Pinpoint the cell where the given text exists, returning its [X, Y] midpoint coordinate. 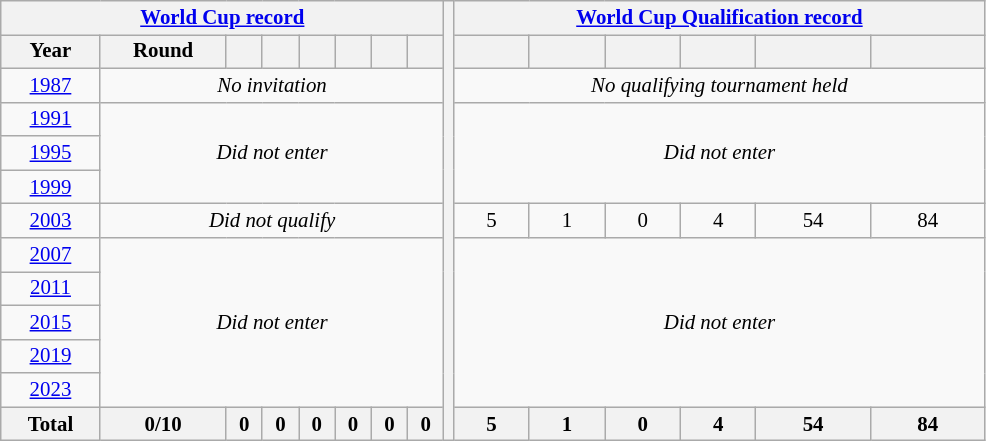
2015 [50, 322]
No qualifying tournament held [720, 85]
Round [163, 51]
2003 [50, 221]
Total [50, 424]
2023 [50, 390]
0/10 [163, 424]
Did not qualify [272, 221]
1995 [50, 153]
1987 [50, 85]
2007 [50, 255]
No invitation [272, 85]
1991 [50, 119]
2011 [50, 288]
1999 [50, 187]
Year [50, 51]
2019 [50, 356]
World Cup record [222, 18]
World Cup Qualification record [720, 18]
